Provide the (x, y) coordinate of the cell's center where the given text is located.  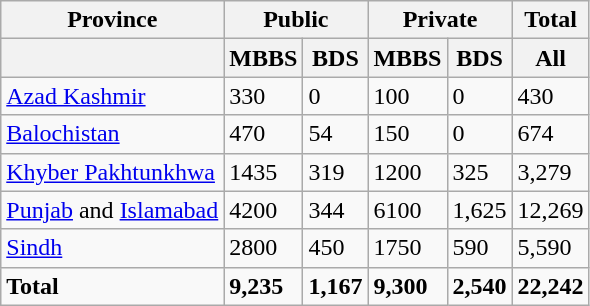
330 (264, 96)
590 (480, 248)
54 (336, 134)
2800 (264, 248)
Public (296, 20)
2,540 (480, 286)
9,300 (408, 286)
100 (408, 96)
Province (112, 20)
150 (408, 134)
1435 (264, 172)
9,235 (264, 286)
325 (480, 172)
674 (550, 134)
1750 (408, 248)
5,590 (550, 248)
All (550, 58)
470 (264, 134)
4200 (264, 210)
Azad Kashmir (112, 96)
Private (440, 20)
12,269 (550, 210)
22,242 (550, 286)
3,279 (550, 172)
344 (336, 210)
430 (550, 96)
Punjab and Islamabad (112, 210)
Khyber Pakhtunkhwa (112, 172)
1,625 (480, 210)
1,167 (336, 286)
Balochistan (112, 134)
6100 (408, 210)
319 (336, 172)
1200 (408, 172)
Sindh (112, 248)
450 (336, 248)
